Extract the [X, Y] coordinate from the center of the cell holding the provided text.  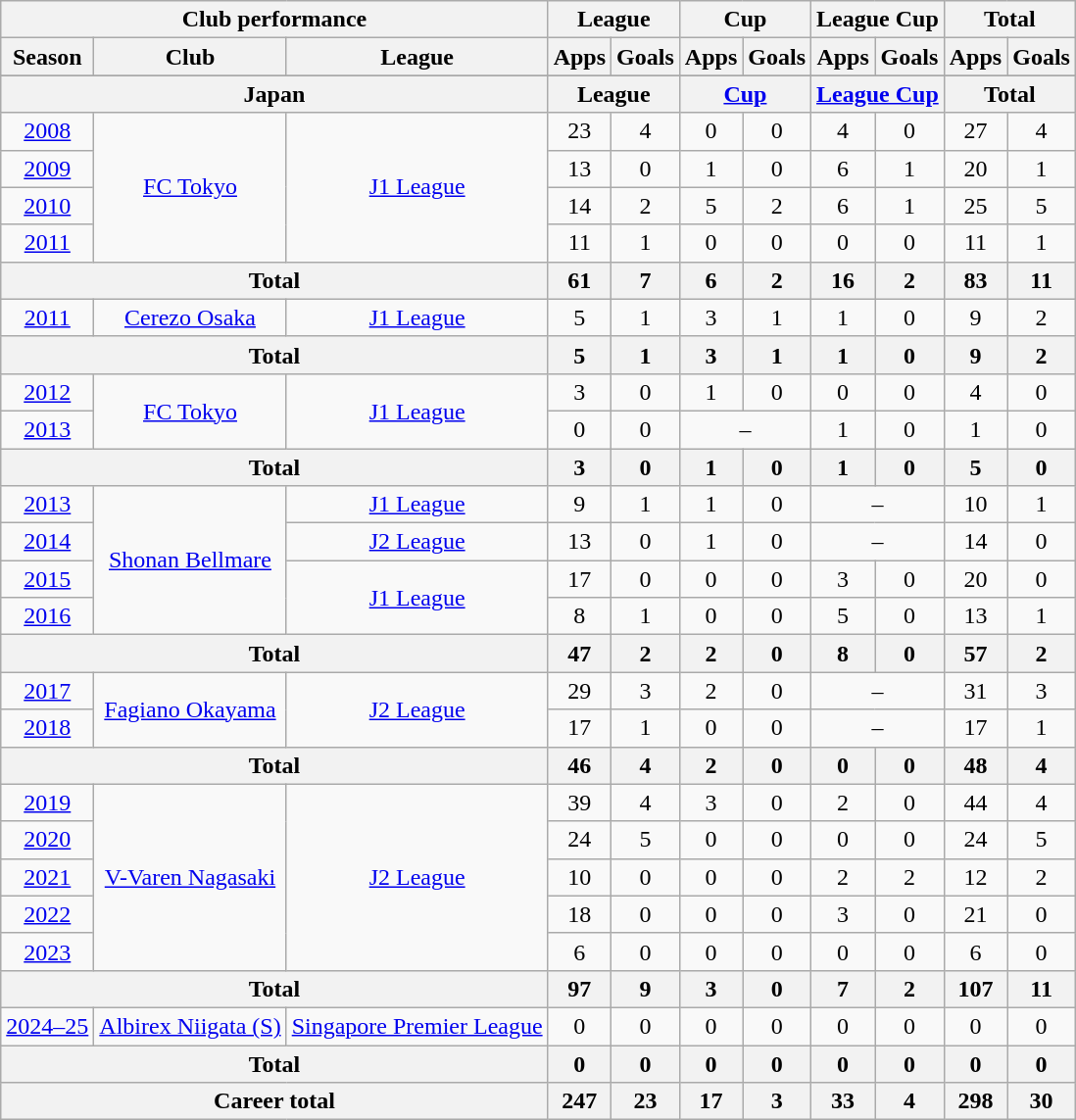
48 [975, 765]
57 [975, 654]
V-Varen Nagasaki [190, 877]
Cerezo Osaka [190, 317]
2009 [47, 169]
31 [975, 691]
39 [579, 803]
21 [975, 914]
61 [579, 280]
2017 [47, 691]
33 [843, 1101]
Season [47, 57]
18 [579, 914]
25 [975, 206]
2014 [47, 542]
2012 [47, 392]
298 [975, 1101]
2023 [47, 951]
97 [579, 989]
Club [190, 57]
2022 [47, 914]
2020 [47, 840]
16 [843, 280]
2015 [47, 579]
47 [579, 654]
29 [579, 691]
Career total [274, 1101]
Singapore Premier League [417, 1026]
Albirex Niigata (S) [190, 1026]
107 [975, 989]
83 [975, 280]
46 [579, 765]
2018 [47, 728]
Shonan Bellmare [190, 560]
30 [1042, 1101]
2010 [47, 206]
12 [975, 877]
44 [975, 803]
2021 [47, 877]
2019 [47, 803]
2024–25 [47, 1026]
247 [579, 1101]
27 [975, 131]
2008 [47, 131]
Fagiano Okayama [190, 709]
2016 [47, 616]
Club performance [274, 20]
Japan [274, 94]
